For the text-containing cell, return its midpoint in [x, y] coordinate format. 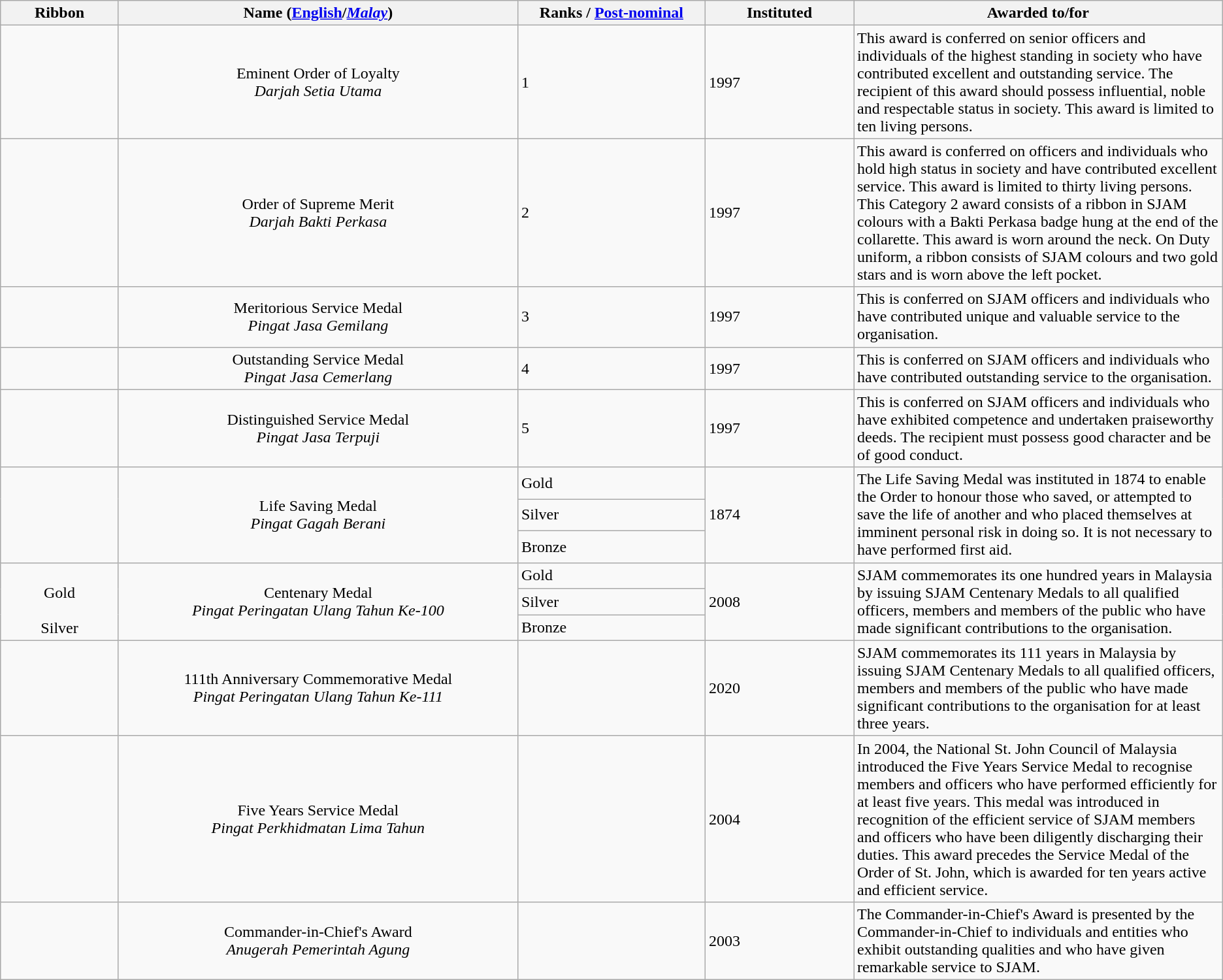
4 [611, 368]
5 [611, 429]
Five Years Service MedalPingat Perkhidmatan Lima Tahun [318, 819]
Distinguished Service MedalPingat Jasa Terpuji [318, 429]
Commander-in-Chief's AwardAnugerah Pemerintah Agung [318, 941]
2003 [779, 941]
2004 [779, 819]
Centenary MedalPingat Peringatan Ulang Tahun Ke-100 [318, 601]
Order of Supreme MeritDarjah Bakti Perkasa [318, 213]
Instituted [779, 13]
Outstanding Service MedalPingat Jasa Cemerlang [318, 368]
3 [611, 317]
This is conferred on SJAM officers and individuals who have contributed outstanding service to the organisation. [1037, 368]
This is conferred on SJAM officers and individuals who have contributed unique and valuable service to the organisation. [1037, 317]
Name (English/Malay) [318, 13]
1 [611, 82]
Ribbon [60, 13]
Life Saving MedalPingat Gagah Berani [318, 515]
2008 [779, 601]
Meritorious Service MedalPingat Jasa Gemilang [318, 317]
111th Anniversary Commemorative MedalPingat Peringatan Ulang Tahun Ke-111 [318, 688]
1874 [779, 515]
2 [611, 213]
Ranks / Post-nominal [611, 13]
Eminent Order of LoyaltyDarjah Setia Utama [318, 82]
Gold Silver [60, 601]
Awarded to/for [1037, 13]
2020 [779, 688]
